Determine the (x, y) coordinate at the center of the cell enclosing the given text.  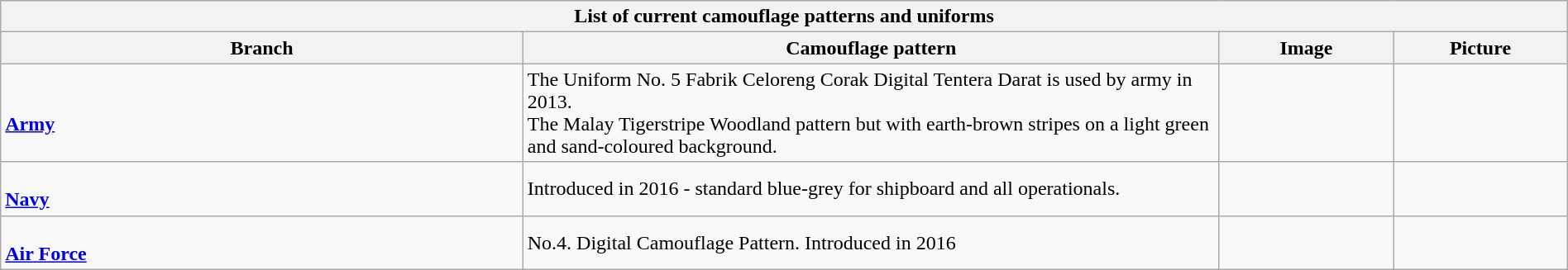
Navy (262, 188)
No.4. Digital Camouflage Pattern. Introduced in 2016 (871, 243)
List of current camouflage patterns and uniforms (784, 17)
Introduced in 2016 - standard blue-grey for shipboard and all operationals. (871, 188)
Image (1306, 48)
Army (262, 112)
Camouflage pattern (871, 48)
Air Force (262, 243)
Branch (262, 48)
Picture (1480, 48)
